Locate the cell with the specified text and output its [X, Y] center coordinate. 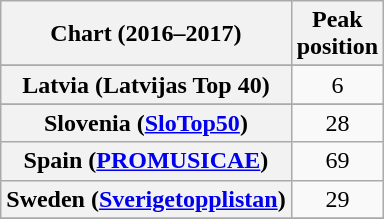
Chart (2016–2017) [146, 34]
Latvia (Latvijas Top 40) [146, 85]
Spain (PROMUSICAE) [146, 161]
69 [337, 161]
Peakposition [337, 34]
Slovenia (SloTop50) [146, 123]
6 [337, 85]
29 [337, 199]
Sweden (Sverigetopplistan) [146, 199]
28 [337, 123]
